Output the (x, y) coordinate of the center of the cell containing the given text.  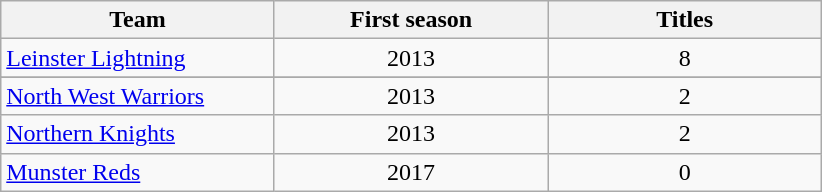
0 (685, 172)
Northern Knights (138, 134)
8 (685, 58)
North West Warriors (138, 96)
Team (138, 20)
Titles (685, 20)
2017 (411, 172)
First season (411, 20)
Munster Reds (138, 172)
Leinster Lightning (138, 58)
